From the cell containing the given text, extract its center point as [x, y] coordinate. 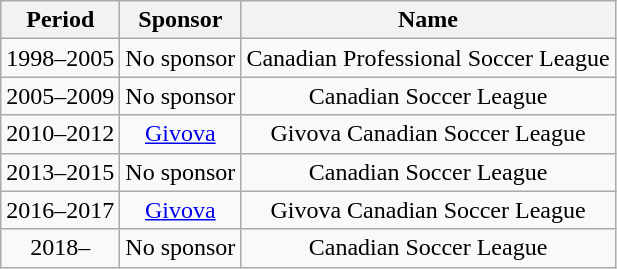
2018– [60, 248]
Name [428, 20]
2005–2009 [60, 96]
Period [60, 20]
Sponsor [180, 20]
2016–2017 [60, 210]
2013–2015 [60, 172]
1998–2005 [60, 58]
2010–2012 [60, 134]
Canadian Professional Soccer League [428, 58]
